Return (x, y) of the center of cell containing provided text 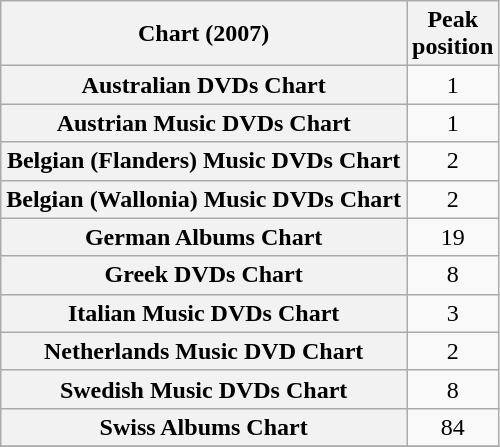
Peakposition (452, 34)
Netherlands Music DVD Chart (204, 351)
German Albums Chart (204, 237)
19 (452, 237)
Australian DVDs Chart (204, 85)
84 (452, 427)
Italian Music DVDs Chart (204, 313)
Belgian (Flanders) Music DVDs Chart (204, 161)
Austrian Music DVDs Chart (204, 123)
Chart (2007) (204, 34)
Greek DVDs Chart (204, 275)
3 (452, 313)
Belgian (Wallonia) Music DVDs Chart (204, 199)
Swedish Music DVDs Chart (204, 389)
Swiss Albums Chart (204, 427)
